Capture the cell that displays the provided text and extract its (X, Y) central coordinate. 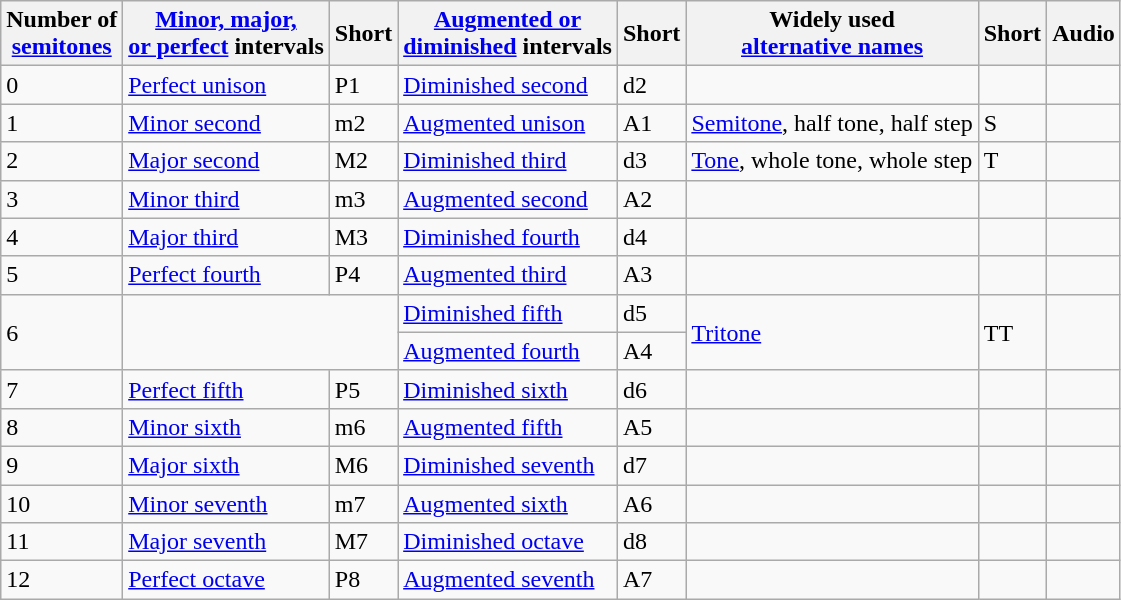
A4 (651, 351)
Augmented unison (508, 123)
Diminished third (508, 161)
m6 (363, 427)
Tritone (832, 332)
Major seventh (226, 542)
Major sixth (226, 465)
A2 (651, 199)
Tone, whole tone, whole step (832, 161)
P8 (363, 580)
Minor seventh (226, 503)
P5 (363, 389)
d3 (651, 161)
Diminished octave (508, 542)
A6 (651, 503)
12 (62, 580)
0 (62, 85)
Major third (226, 237)
P4 (363, 275)
Minor third (226, 199)
M6 (363, 465)
Augmented second (508, 199)
Diminished fourth (508, 237)
M3 (363, 237)
T (1012, 161)
Perfect octave (226, 580)
Perfect fifth (226, 389)
Augmented ordiminished intervals (508, 34)
S (1012, 123)
Semitone, half tone, half step (832, 123)
d6 (651, 389)
M7 (363, 542)
d8 (651, 542)
m3 (363, 199)
Minor sixth (226, 427)
d7 (651, 465)
Perfect unison (226, 85)
Augmented fourth (508, 351)
Diminished fifth (508, 313)
d4 (651, 237)
10 (62, 503)
A3 (651, 275)
M2 (363, 161)
d5 (651, 313)
Diminished sixth (508, 389)
7 (62, 389)
1 (62, 123)
Diminished second (508, 85)
Widely usedalternative names (832, 34)
Major second (226, 161)
P1 (363, 85)
Augmented third (508, 275)
Diminished seventh (508, 465)
A5 (651, 427)
2 (62, 161)
Augmented sixth (508, 503)
Minor, major,or perfect intervals (226, 34)
A1 (651, 123)
Perfect fourth (226, 275)
Minor second (226, 123)
Augmented seventh (508, 580)
9 (62, 465)
3 (62, 199)
5 (62, 275)
Augmented fifth (508, 427)
TT (1012, 332)
m7 (363, 503)
11 (62, 542)
Audio (1084, 34)
8 (62, 427)
6 (62, 332)
A7 (651, 580)
d2 (651, 85)
m2 (363, 123)
4 (62, 237)
Number ofsemitones (62, 34)
